Provide the [x, y] coordinate of the cell's center where the given text is located.  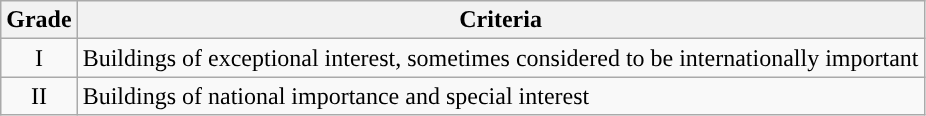
Criteria [500, 20]
I [39, 58]
II [39, 96]
Buildings of national importance and special interest [500, 96]
Grade [39, 20]
Buildings of exceptional interest, sometimes considered to be internationally important [500, 58]
